Return [X, Y] of the center of cell containing provided text 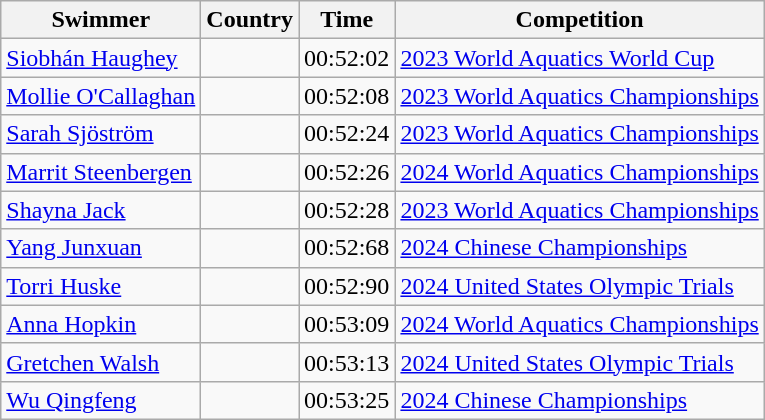
00:52:68 [346, 248]
Torri Huske [101, 286]
00:53:25 [346, 400]
Competition [580, 20]
00:52:90 [346, 286]
Sarah Sjöström [101, 134]
Mollie O'Callaghan [101, 96]
00:52:26 [346, 172]
2023 World Aquatics World Cup [580, 58]
Shayna Jack [101, 210]
Yang Junxuan [101, 248]
00:52:08 [346, 96]
00:53:13 [346, 362]
Gretchen Walsh [101, 362]
00:52:28 [346, 210]
Marrit Steenbergen [101, 172]
Country [250, 20]
Time [346, 20]
Anna Hopkin [101, 324]
00:52:24 [346, 134]
Wu Qingfeng [101, 400]
00:52:02 [346, 58]
Swimmer [101, 20]
00:53:09 [346, 324]
Siobhán Haughey [101, 58]
